Search for the cell housing the specified text and yield its [x, y] center coordinate. 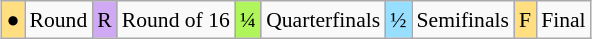
R [104, 20]
● [12, 20]
Round of 16 [176, 20]
½ [398, 20]
Final [564, 20]
Quarterfinals [323, 20]
¼ [248, 20]
Round [59, 20]
Semifinals [463, 20]
F [525, 20]
